Return [X, Y] of the center of cell containing provided text 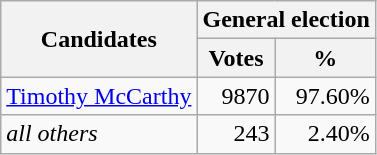
Timothy McCarthy [99, 96]
97.60% [325, 96]
General election [286, 20]
Votes [236, 58]
all others [99, 134]
2.40% [325, 134]
9870 [236, 96]
% [325, 58]
Candidates [99, 39]
243 [236, 134]
